Locate the cell with the specified text and output its [X, Y] center coordinate. 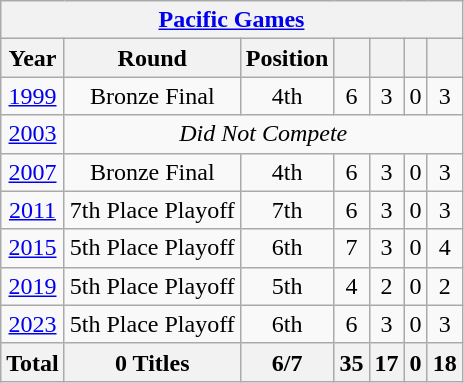
7th Place Playoff [152, 210]
7th [287, 210]
Position [287, 58]
2015 [33, 248]
2003 [33, 134]
6/7 [287, 362]
Year [33, 58]
Round [152, 58]
Pacific Games [232, 20]
2023 [33, 324]
2007 [33, 172]
7 [352, 248]
Did Not Compete [263, 134]
0 Titles [152, 362]
5th [287, 286]
1999 [33, 96]
2011 [33, 210]
Total [33, 362]
2019 [33, 286]
17 [386, 362]
18 [444, 362]
35 [352, 362]
